Search for the cell housing the specified text and yield its [X, Y] center coordinate. 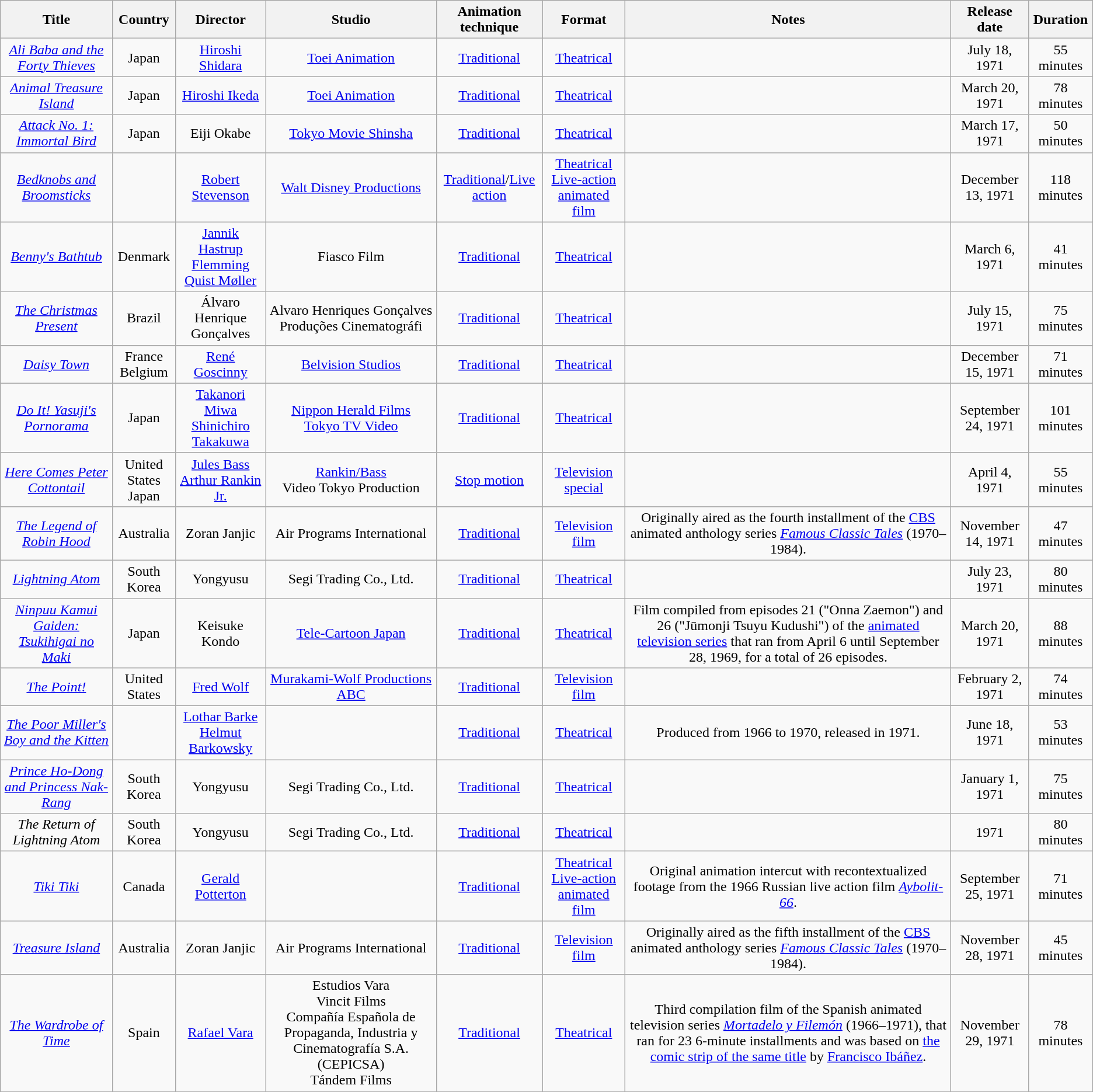
Fred Wolf [221, 687]
July 15, 1971 [990, 318]
118 minutes [1061, 187]
Release date [990, 20]
Originally aired as the fourth installment of the CBS animated anthology series Famous Classic Tales (1970–1984). [788, 533]
Produced from 1966 to 1970, released in 1971. [788, 733]
November 29, 1971 [990, 1033]
Stop motion [489, 479]
Jannik Hastrup Flemming Quist Møller [221, 257]
47 minutes [1061, 533]
41 minutes [1061, 257]
Keisuke Kondo [221, 633]
The Return of Lightning Atom [56, 833]
November 28, 1971 [990, 948]
The Wardrobe of Time [56, 1033]
Format [584, 20]
The Poor Miller's Boy and the Kitten [56, 733]
Animal Treasure Island [56, 96]
53 minutes [1061, 733]
July 18, 1971 [990, 57]
45 minutes [1061, 948]
December 15, 1971 [990, 364]
Do It! Yasuji's Pornorama [56, 418]
Title [56, 20]
Nippon Herald Films Tokyo TV Video [351, 418]
Tiki Tiki [56, 886]
The Point! [56, 687]
Murakami-Wolf Productions ABC [351, 687]
Originally aired as the fifth installment of the CBS animated anthology series Famous Classic Tales (1970–1984). [788, 948]
Benny's Bathtub [56, 257]
Tokyo Movie Shinsha [351, 133]
Director [221, 20]
Hiroshi Shidara [221, 57]
Brazil [144, 318]
René Goscinny [221, 364]
December 13, 1971 [990, 187]
Rankin/Bass Video Tokyo Production [351, 479]
February 2, 1971 [990, 687]
March 17, 1971 [990, 133]
Lothar Barke Helmut Barkowsky [221, 733]
March 6, 1971 [990, 257]
Animation technique [489, 20]
Tele-Cartoon Japan [351, 633]
Walt Disney Productions [351, 187]
Takanori Miwa Shinichiro Takakuwa [221, 418]
Belvision Studios [351, 364]
Daisy Town [56, 364]
Denmark [144, 257]
101 minutes [1061, 418]
Rafael Vara [221, 1033]
January 1, 1971 [990, 787]
November 14, 1971 [990, 533]
Alvaro Henriques Gonçalves Produções Cinematográfi [351, 318]
April 4, 1971 [990, 479]
Traditional/Live action [489, 187]
Ninpuu Kamui Gaiden: Tsukihigai no Maki [56, 633]
88 minutes [1061, 633]
Jules Bass Arthur Rankin Jr. [221, 479]
United States [144, 687]
Eiji Okabe [221, 133]
Bedknobs and Broomsticks [56, 187]
June 18, 1971 [990, 733]
Television special [584, 479]
Spain [144, 1033]
The Christmas Present [56, 318]
Estudios Vara Vincit Films Compañía Española de Propaganda, Industria y Cinematografía S.A. (CEPICSA) Tándem Films [351, 1033]
Prince Ho-Dong and Princess Nak-Rang [56, 787]
The Legend of Robin Hood [56, 533]
France Belgium [144, 364]
Duration [1061, 20]
Hiroshi Ikeda [221, 96]
September 25, 1971 [990, 886]
1971 [990, 833]
Country [144, 20]
Attack No. 1: Immortal Bird [56, 133]
Notes [788, 20]
July 23, 1971 [990, 579]
Original animation intercut with recontextualized footage from the 1966 Russian live action film Aybolit-66. [788, 886]
Here Comes Peter Cottontail [56, 479]
Studio [351, 20]
Gerald Potterton [221, 886]
Robert Stevenson [221, 187]
September 24, 1971 [990, 418]
Canada [144, 886]
74 minutes [1061, 687]
50 minutes [1061, 133]
Treasure Island [56, 948]
Fiasco Film [351, 257]
Lightning Atom [56, 579]
Ali Baba and the Forty Thieves [56, 57]
Álvaro Henrique Gonçalves [221, 318]
United States Japan [144, 479]
